Find where the given text appears and provide that cell's center as (X, Y) coordinate. 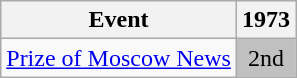
2nd (266, 58)
Event (119, 20)
Prize of Moscow News (119, 58)
1973 (266, 20)
